From the cell containing the given text, extract its center point as [x, y] coordinate. 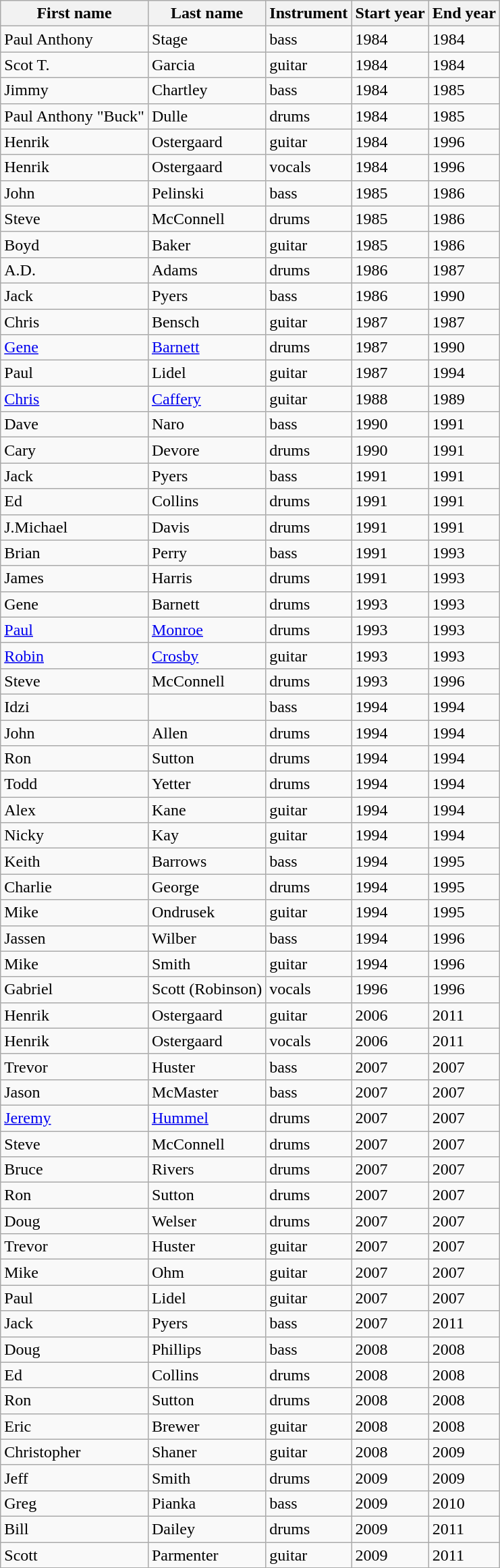
Ohm [206, 1272]
2010 [464, 1503]
McMaster [206, 1092]
Chartley [206, 90]
Keith [74, 861]
Cary [74, 450]
Boyd [74, 244]
Adams [206, 270]
Idzi [74, 707]
Ondrusek [206, 913]
Allen [206, 732]
James [74, 578]
Stage [206, 39]
Brian [74, 553]
Parmenter [206, 1555]
J.Michael [74, 527]
Bruce [74, 1170]
Scott [74, 1555]
Bill [74, 1529]
First name [74, 13]
Harris [206, 578]
Welser [206, 1221]
Instrument [309, 13]
Bensch [206, 322]
Scott (Robinson) [206, 990]
Yetter [206, 784]
Barrows [206, 861]
Nicky [74, 836]
Jassen [74, 938]
Robin [74, 655]
Devore [206, 450]
Pianka [206, 1503]
Garcia [206, 65]
Dailey [206, 1529]
Hummel [206, 1118]
Alex [74, 810]
Dave [74, 425]
1988 [390, 399]
Jimmy [74, 90]
Greg [74, 1503]
Caffery [206, 399]
Monroe [206, 630]
Scot T. [74, 65]
Davis [206, 527]
Charlie [74, 887]
Baker [206, 244]
Pelinski [206, 193]
Paul Anthony [74, 39]
Eric [74, 1426]
Christopher [74, 1452]
1989 [464, 399]
Jeremy [74, 1118]
Kane [206, 810]
Last name [206, 13]
Todd [74, 784]
A.D. [74, 270]
Naro [206, 425]
Crosby [206, 655]
Jeff [74, 1478]
Start year [390, 13]
Jason [74, 1092]
Gabriel [74, 990]
George [206, 887]
Paul Anthony "Buck" [74, 116]
Wilber [206, 938]
Perry [206, 553]
Brewer [206, 1426]
Dulle [206, 116]
Kay [206, 836]
Shaner [206, 1452]
Rivers [206, 1170]
Phillips [206, 1349]
End year [464, 13]
